Pinpoint the cell where the given text exists, returning its (x, y) midpoint coordinate. 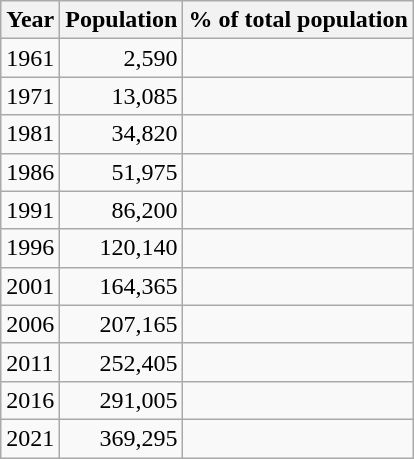
369,295 (122, 438)
2001 (30, 286)
2006 (30, 324)
51,975 (122, 172)
13,085 (122, 96)
207,165 (122, 324)
1961 (30, 58)
2,590 (122, 58)
1991 (30, 210)
1981 (30, 134)
Year (30, 20)
1971 (30, 96)
120,140 (122, 248)
1986 (30, 172)
86,200 (122, 210)
1996 (30, 248)
Population (122, 20)
164,365 (122, 286)
34,820 (122, 134)
2021 (30, 438)
% of total population (298, 20)
2011 (30, 362)
291,005 (122, 400)
252,405 (122, 362)
2016 (30, 400)
